From the cell containing the given text, extract its center point as [X, Y] coordinate. 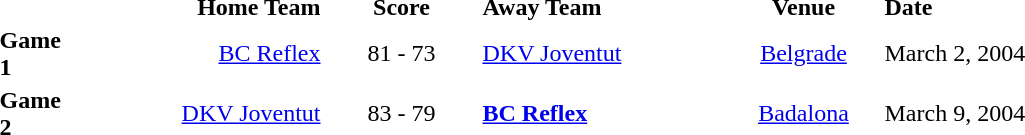
BC Reflex [200, 54]
81 - 73 [402, 54]
DKV Joventut [602, 54]
Belgrade [804, 54]
